Extract the [X, Y] coordinate from the center of the cell holding the provided text.  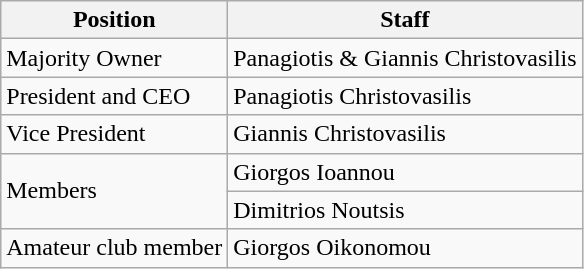
Staff [405, 20]
Giannis Christovasilis [405, 134]
Dimitrios Noutsis [405, 210]
President and CEO [114, 96]
Amateur club member [114, 248]
Vice President [114, 134]
Members [114, 191]
Giorgos Ioannou [405, 172]
Panagiotis Christovasilis [405, 96]
Position [114, 20]
Panagiotis & Giannis Christovasilis [405, 58]
Majority Owner [114, 58]
Giorgos Oikonomou [405, 248]
